Search for the cell housing the specified text and yield its [X, Y] center coordinate. 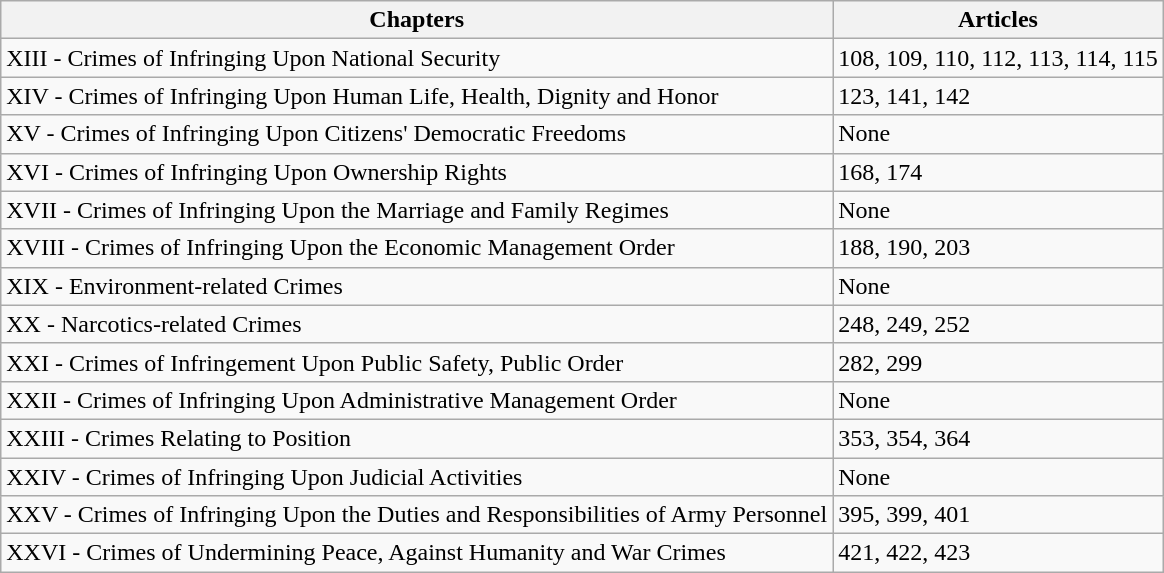
XVII - Crimes of Infringing Upon the Marriage and Family Regimes [417, 210]
XXII - Crimes of Infringing Upon Administrative Management Order [417, 400]
282, 299 [998, 362]
XXVI - Crimes of Undermining Peace, Against Humanity and War Crimes [417, 553]
395, 399, 401 [998, 515]
168, 174 [998, 172]
XIII - Crimes of Infringing Upon National Security [417, 58]
XVI - Crimes of Infringing Upon Ownership Rights [417, 172]
XXIV - Crimes of Infringing Upon Judicial Activities [417, 477]
XXV - Crimes of Infringing Upon the Duties and Responsibilities of Army Personnel [417, 515]
Chapters [417, 20]
XXI - Crimes of Infringement Upon Public Safety, Public Order [417, 362]
421, 422, 423 [998, 553]
XV - Crimes of Infringing Upon Citizens' Democratic Freedoms [417, 134]
XVIII - Crimes of Infringing Upon the Economic Management Order [417, 248]
XIX - Environment-related Crimes [417, 286]
353, 354, 364 [998, 438]
123, 141, 142 [998, 96]
Articles [998, 20]
XX - Narcotics-related Crimes [417, 324]
108, 109, 110, 112, 113, 114, 115 [998, 58]
XIV - Crimes of Infringing Upon Human Life, Health, Dignity and Honor [417, 96]
248, 249, 252 [998, 324]
188, 190, 203 [998, 248]
XXIII - Crimes Relating to Position [417, 438]
